Pinpoint the cell where the given text exists, returning its [X, Y] midpoint coordinate. 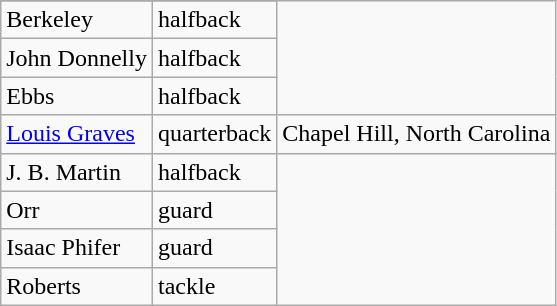
quarterback [214, 134]
Orr [77, 210]
Roberts [77, 286]
Berkeley [77, 20]
Ebbs [77, 96]
J. B. Martin [77, 172]
tackle [214, 286]
Chapel Hill, North Carolina [416, 134]
John Donnelly [77, 58]
Isaac Phifer [77, 248]
Louis Graves [77, 134]
